Output the [x, y] coordinate of the center of the cell containing the given text.  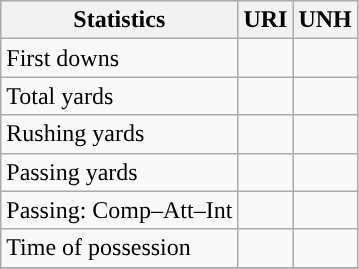
UNH [325, 20]
Passing yards [120, 172]
Passing: Comp–Att–Int [120, 210]
URI [266, 20]
Statistics [120, 20]
Rushing yards [120, 134]
Time of possession [120, 248]
Total yards [120, 96]
First downs [120, 58]
